From the cell containing the given text, extract its center point as (x, y) coordinate. 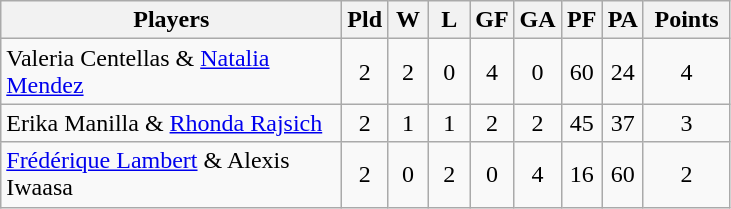
PA (622, 20)
45 (582, 123)
Players (172, 20)
Frédérique Lambert & Alexis Iwaasa (172, 174)
GF (492, 20)
L (450, 20)
W (408, 20)
GA (538, 20)
24 (622, 72)
16 (582, 174)
Pld (365, 20)
Points (686, 20)
3 (686, 123)
37 (622, 123)
Erika Manilla & Rhonda Rajsich (172, 123)
PF (582, 20)
Valeria Centellas & Natalia Mendez (172, 72)
